Capture the cell that displays the provided text and extract its (X, Y) central coordinate. 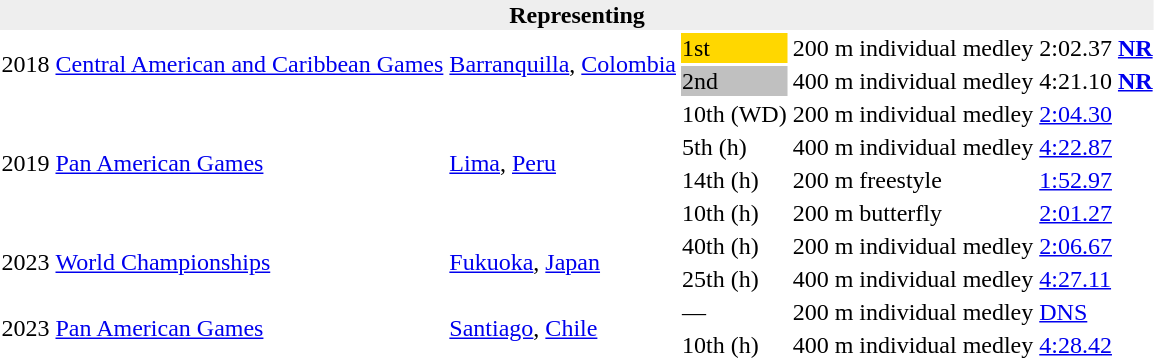
1:52.97 (1096, 180)
2:04.30 (1096, 114)
Lima, Peru (563, 164)
2019 (26, 164)
25th (h) (734, 279)
2023 (26, 262)
4:27.11 (1096, 279)
14th (h) (734, 180)
World Championships (250, 262)
DNS (1096, 312)
10th (WD) (734, 114)
Barranquilla, Colombia (563, 64)
Central American and Caribbean Games (250, 64)
4:21.10 NR (1096, 81)
2:01.27 (1096, 213)
200 m freestyle (913, 180)
Representing (577, 15)
1st (734, 48)
2018 (26, 64)
4:22.87 (1096, 147)
Pan American Games (250, 164)
Fukuoka, Japan (563, 262)
40th (h) (734, 246)
— (734, 312)
200 m butterfly (913, 213)
2:02.37 NR (1096, 48)
10th (h) (734, 213)
2:06.67 (1096, 246)
5th (h) (734, 147)
2nd (734, 81)
